Scan for the cell matching the given text and deliver its [X, Y] coordinate at center. 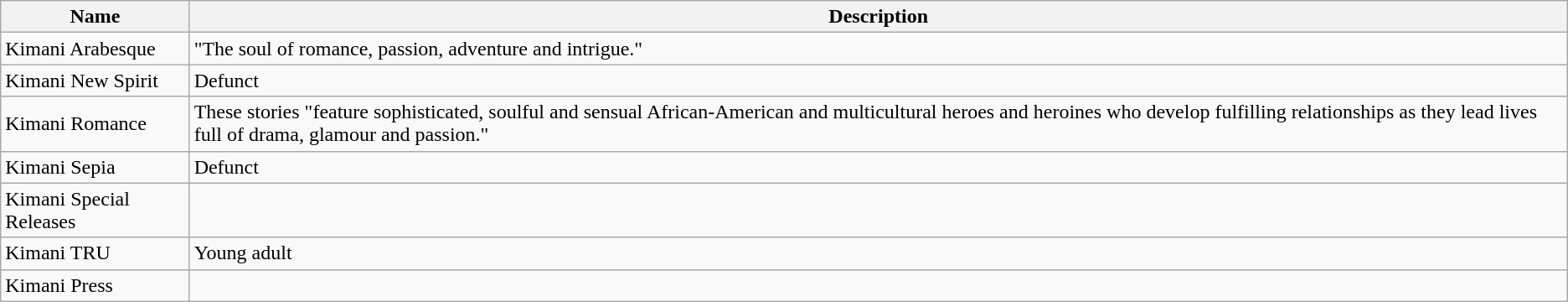
Kimani Romance [95, 124]
Kimani New Spirit [95, 81]
"The soul of romance, passion, adventure and intrigue." [878, 49]
Kimani TRU [95, 253]
Kimani Special Releases [95, 210]
Young adult [878, 253]
Description [878, 17]
Name [95, 17]
Kimani Sepia [95, 167]
Kimani Arabesque [95, 49]
Kimani Press [95, 285]
